Provide the [X, Y] coordinate of the cell's center where the given text is located.  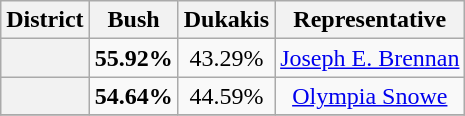
Dukakis [226, 20]
54.64% [134, 96]
44.59% [226, 96]
55.92% [134, 58]
Bush [134, 20]
43.29% [226, 58]
District [45, 20]
Olympia Snowe [370, 96]
Joseph E. Brennan [370, 58]
Representative [370, 20]
